Determine the (X, Y) coordinate at the center of the cell enclosing the given text.  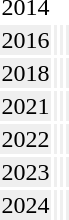
2022 (26, 139)
2018 (26, 73)
2016 (26, 40)
2023 (26, 172)
2021 (26, 106)
2024 (26, 205)
